Provide the [X, Y] coordinate of the cell's center where the given text is located.  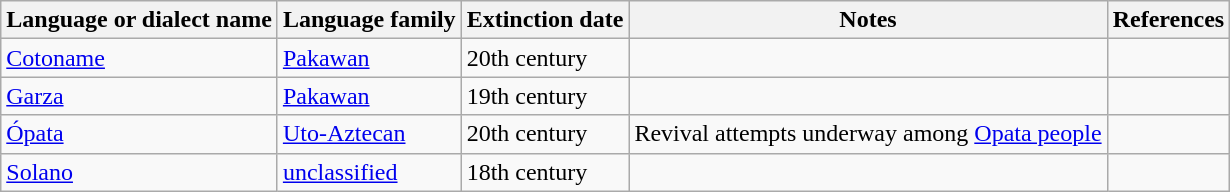
Notes [868, 20]
Language family [369, 20]
Language or dialect name [140, 20]
Uto-Aztecan [369, 134]
Ópata [140, 134]
19th century [545, 96]
Cotoname [140, 58]
18th century [545, 172]
unclassified [369, 172]
Garza [140, 96]
Revival attempts underway among Opata people [868, 134]
References [1168, 20]
Solano [140, 172]
Extinction date [545, 20]
